Detect which cell encompasses the target text, then output its (x, y) center coordinate. 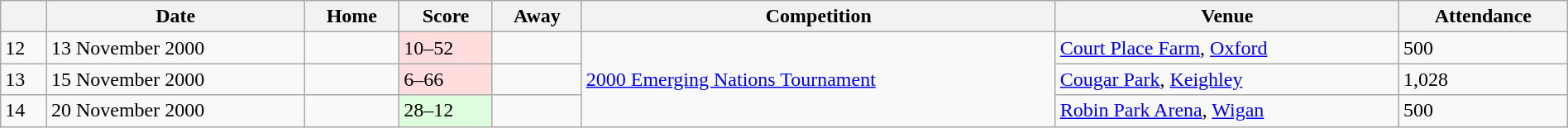
28–12 (447, 111)
Score (447, 17)
15 November 2000 (175, 79)
Home (352, 17)
Robin Park Arena, Wigan (1227, 111)
Cougar Park, Keighley (1227, 79)
Attendance (1483, 17)
13 (24, 79)
1,028 (1483, 79)
2000 Emerging Nations Tournament (819, 79)
Date (175, 17)
Competition (819, 17)
Venue (1227, 17)
Away (537, 17)
20 November 2000 (175, 111)
10–52 (447, 48)
Court Place Farm, Oxford (1227, 48)
13 November 2000 (175, 48)
12 (24, 48)
6–66 (447, 79)
14 (24, 111)
